For the text-containing cell, return its midpoint in [x, y] coordinate format. 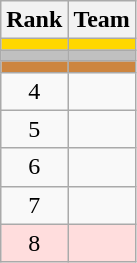
5 [34, 129]
4 [34, 91]
Team [102, 20]
Rank [34, 20]
7 [34, 205]
8 [34, 243]
6 [34, 167]
